Extract the (x, y) coordinate from the center of the cell holding the provided text.  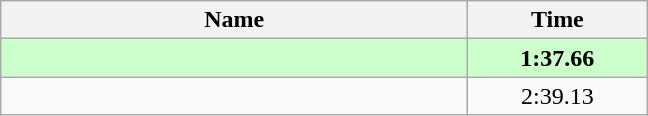
1:37.66 (558, 58)
Time (558, 20)
Name (234, 20)
2:39.13 (558, 96)
